Pinpoint the cell where the given text exists, returning its (x, y) midpoint coordinate. 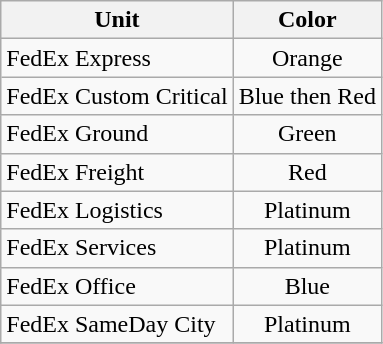
Color (307, 20)
Orange (307, 58)
Unit (117, 20)
FedEx Custom Critical (117, 96)
Blue then Red (307, 96)
Blue (307, 286)
FedEx Office (117, 286)
Green (307, 134)
FedEx Ground (117, 134)
FedEx Freight (117, 172)
FedEx SameDay City (117, 324)
FedEx Express (117, 58)
Red (307, 172)
FedEx Services (117, 248)
FedEx Logistics (117, 210)
